Determine the (X, Y) coordinate at the center of the cell enclosing the given text.  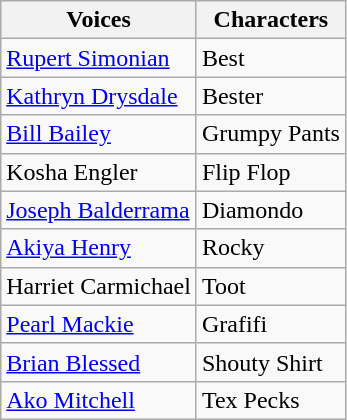
Rupert Simonian (99, 58)
Best (270, 58)
Kathryn Drysdale (99, 96)
Akiya Henry (99, 248)
Ako Mitchell (99, 400)
Pearl Mackie (99, 324)
Harriet Carmichael (99, 286)
Bester (270, 96)
Kosha Engler (99, 172)
Flip Flop (270, 172)
Diamondo (270, 210)
Toot (270, 286)
Shouty Shirt (270, 362)
Joseph Balderrama (99, 210)
Bill Bailey (99, 134)
Voices (99, 20)
Tex Pecks (270, 400)
Grafifi (270, 324)
Characters (270, 20)
Brian Blessed (99, 362)
Grumpy Pants (270, 134)
Rocky (270, 248)
